Return the (X, Y) coordinate for the center point of the cell that contains the specified text.  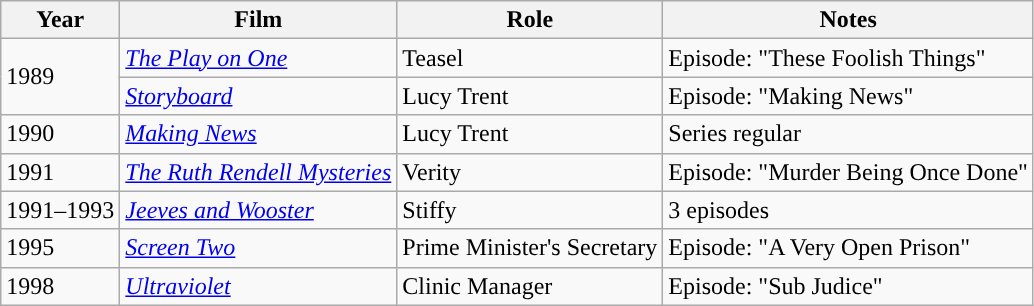
Teasel (530, 58)
Jeeves and Wooster (258, 210)
Notes (848, 20)
Ultraviolet (258, 286)
Series regular (848, 134)
Episode: "These Foolish Things" (848, 58)
3 episodes (848, 210)
1991–1993 (60, 210)
Episode: "Making News" (848, 96)
1990 (60, 134)
Film (258, 20)
1995 (60, 248)
Episode: "A Very Open Prison" (848, 248)
1991 (60, 172)
Verity (530, 172)
Episode: "Murder Being Once Done" (848, 172)
Episode: "Sub Judice" (848, 286)
Role (530, 20)
The Ruth Rendell Mysteries (258, 172)
The Play on One (258, 58)
Screen Two (258, 248)
Making News (258, 134)
Year (60, 20)
Clinic Manager (530, 286)
1989 (60, 77)
Storyboard (258, 96)
Prime Minister's Secretary (530, 248)
1998 (60, 286)
Stiffy (530, 210)
